Detect which cell encompasses the target text, then output its [x, y] center coordinate. 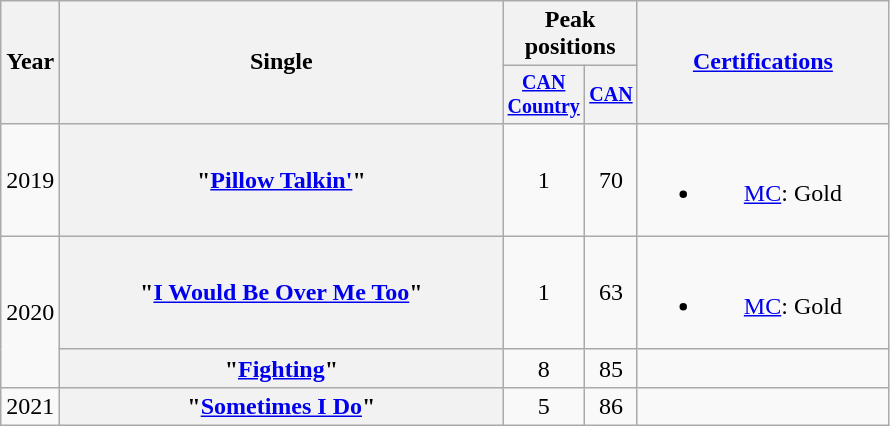
2021 [30, 406]
CANCountry [544, 94]
"Pillow Talkin'" [282, 180]
Year [30, 62]
"I Would Be Over Me Too" [282, 292]
"Sometimes I Do" [282, 406]
2020 [30, 312]
5 [544, 406]
2019 [30, 180]
63 [612, 292]
Peakpositions [570, 34]
8 [544, 368]
CAN [612, 94]
70 [612, 180]
Certifications [762, 62]
Single [282, 62]
"Fighting" [282, 368]
85 [612, 368]
86 [612, 406]
